Extract the [X, Y] coordinate from the center of the cell holding the provided text.  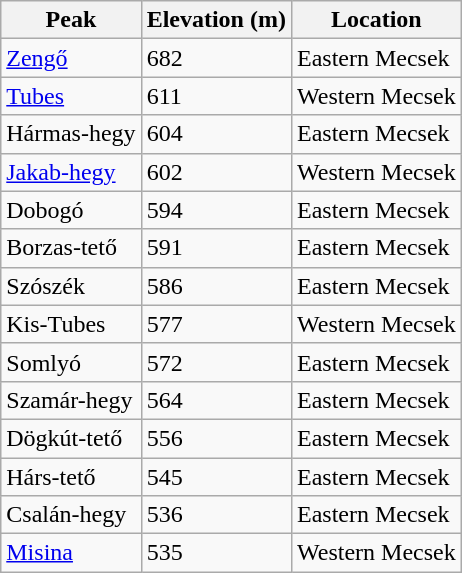
545 [216, 477]
594 [216, 210]
611 [216, 96]
Peak [71, 20]
536 [216, 515]
Hármas-hegy [71, 134]
556 [216, 438]
602 [216, 172]
Elevation (m) [216, 20]
Dögkút-tető [71, 438]
682 [216, 58]
Somlyó [71, 362]
Misina [71, 553]
Location [376, 20]
Kis-Tubes [71, 324]
535 [216, 553]
Zengő [71, 58]
Jakab-hegy [71, 172]
Csalán-hegy [71, 515]
Szamár-hegy [71, 400]
577 [216, 324]
Dobogó [71, 210]
Tubes [71, 96]
591 [216, 248]
Szószék [71, 286]
586 [216, 286]
Borzas-tető [71, 248]
604 [216, 134]
564 [216, 400]
572 [216, 362]
Hárs-tető [71, 477]
